Return the [x, y] coordinate for the center point of the cell that contains the specified text.  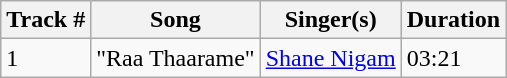
Singer(s) [330, 20]
Track # [46, 20]
1 [46, 58]
Shane Nigam [330, 58]
Song [176, 20]
Duration [453, 20]
"Raa Thaarame" [176, 58]
03:21 [453, 58]
